Extract the [X, Y] coordinate from the center of the cell holding the provided text.  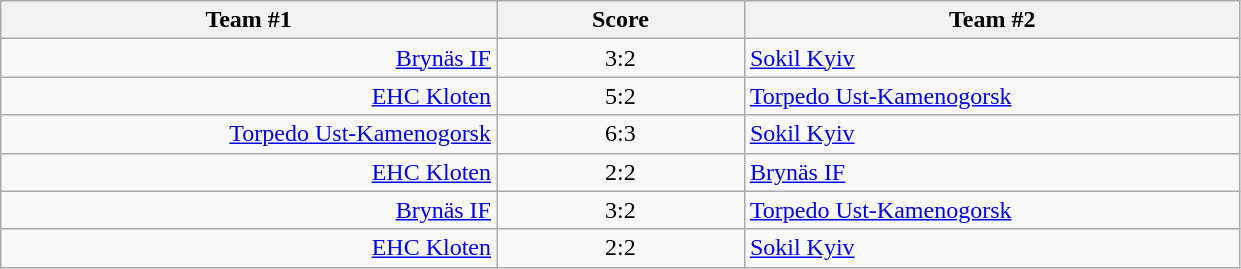
Team #2 [992, 20]
5:2 [620, 96]
6:3 [620, 134]
Team #1 [249, 20]
Score [620, 20]
